Detect which cell encompasses the target text, then output its [X, Y] center coordinate. 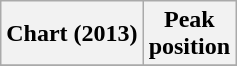
Chart (2013) [72, 34]
Peak position [189, 34]
